Find where the given text appears and provide that cell's center as (x, y) coordinate. 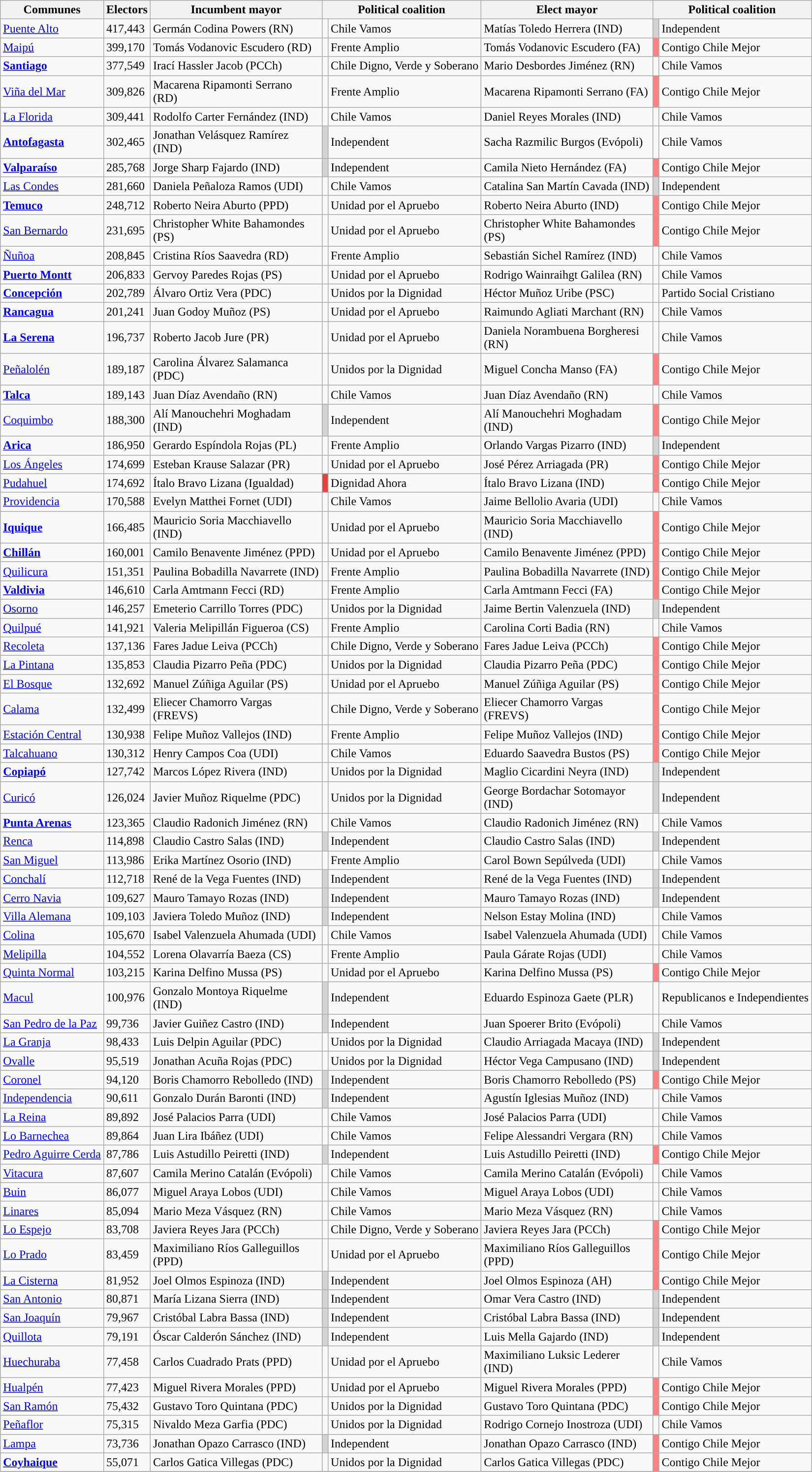
Coquimbo (52, 420)
Catalina San Martín Cavada (IND) (567, 186)
Puente Alto (52, 29)
Rodrigo Cornejo Inostroza (UDI) (567, 1425)
Valdivia (52, 590)
186,950 (127, 446)
Eduardo Espinoza Gaete (PLR) (567, 998)
Punta Arenas (52, 823)
Orlando Vargas Pizarro (IND) (567, 446)
Ítalo Bravo Lizana (Igualdad) (236, 483)
141,921 (127, 628)
Germán Codina Powers (RN) (236, 29)
309,826 (127, 92)
Jorge Sharp Fajardo (IND) (236, 167)
Las Condes (52, 186)
95,519 (127, 1061)
Luis Delpin Aguilar (PDC) (236, 1042)
123,365 (127, 823)
Rodolfo Carter Fernández (IND) (236, 117)
85,094 (127, 1211)
114,898 (127, 841)
Gonzalo Durán Baronti (IND) (236, 1098)
87,607 (127, 1173)
Marcos López Rivera (IND) (236, 772)
146,257 (127, 608)
San Joaquín (52, 1318)
Tomás Vodanovic Escudero (FA) (567, 47)
Elect mayor (567, 10)
174,692 (127, 483)
99,736 (127, 1024)
La Reina (52, 1117)
Valeria Melipillán Figueroa (CS) (236, 628)
100,976 (127, 998)
Hualpén (52, 1387)
Luis Mella Gajardo (IND) (567, 1337)
Santiago (52, 66)
Miguel Concha Manso (FA) (567, 369)
Eduardo Saavedra Bustos (PS) (567, 753)
Peñalolén (52, 369)
Tomás Vodanovic Escudero (RD) (236, 47)
137,136 (127, 646)
Mario Desbordes Jiménez (RN) (567, 66)
109,627 (127, 897)
79,191 (127, 1337)
89,864 (127, 1136)
Ovalle (52, 1061)
Rancagua (52, 312)
Quilpué (52, 628)
Dignidad Ahora (405, 483)
Cristina Ríos Saavedra (RD) (236, 256)
Felipe Alessandri Vergara (RN) (567, 1136)
Colina (52, 935)
Javier Guiñez Castro (IND) (236, 1024)
Héctor Muñoz Uribe (PSC) (567, 293)
Providencia (52, 502)
Boris Chamorro Rebolledo (PS) (567, 1080)
Coronel (52, 1080)
San Antonio (52, 1299)
248,712 (127, 205)
Carla Amtmann Fecci (FA) (567, 590)
208,845 (127, 256)
Renca (52, 841)
Gervoy Paredes Rojas (PS) (236, 274)
Óscar Calderón Sánchez (IND) (236, 1337)
202,789 (127, 293)
73,736 (127, 1443)
Quilicura (52, 571)
188,300 (127, 420)
Juan Lira Ibáñez (UDI) (236, 1136)
Buin (52, 1192)
Omar Vera Castro (IND) (567, 1299)
Quillota (52, 1337)
166,485 (127, 527)
Lampa (52, 1443)
55,071 (127, 1462)
Concepción (52, 293)
189,187 (127, 369)
Nivaldo Meza Garfia (PDC) (236, 1425)
Linares (52, 1211)
130,312 (127, 753)
Roberto Jacob Jure (PR) (236, 338)
Henry Campos Coa (UDI) (236, 753)
Peñaflor (52, 1425)
Pedro Aguirre Cerda (52, 1154)
Talcahuano (52, 753)
George Bordachar Sotomayor (IND) (567, 798)
Viña del Mar (52, 92)
Carol Bown Sepúlveda (UDI) (567, 860)
La Serena (52, 338)
Jonathan Acuña Rojas (PDC) (236, 1061)
Incumbent mayor (236, 10)
206,833 (127, 274)
417,443 (127, 29)
309,441 (127, 117)
Evelyn Matthei Fornet (UDI) (236, 502)
Macul (52, 998)
Partido Social Cristiano (735, 293)
Lorena Olavarría Baeza (CS) (236, 954)
José Pérez Arriagada (PR) (567, 464)
Republicanos e Independientes (735, 998)
Antofagasta (52, 142)
Matías Toledo Herrera (IND) (567, 29)
399,170 (127, 47)
La Granja (52, 1042)
Esteban Krause Salazar (PR) (236, 464)
Javier Muñoz Riquelme (PDC) (236, 798)
Quinta Normal (52, 973)
Electors (127, 10)
135,853 (127, 665)
Roberto Neira Aburto (IND) (567, 205)
94,120 (127, 1080)
Communes (52, 10)
María Lizana Sierra (IND) (236, 1299)
79,967 (127, 1318)
Osorno (52, 608)
Carla Amtmann Fecci (RD) (236, 590)
Boris Chamorro Rebolledo (IND) (236, 1080)
Claudio Arriagada Macaya (IND) (567, 1042)
Álvaro Ortiz Vera (PDC) (236, 293)
Independencia (52, 1098)
Carolina Álvarez Salamanca (PDC) (236, 369)
Daniela Peñaloza Ramos (UDI) (236, 186)
132,692 (127, 684)
Sebastián Sichel Ramírez (IND) (567, 256)
89,892 (127, 1117)
Curicó (52, 798)
77,423 (127, 1387)
Cerro Navia (52, 897)
196,737 (127, 338)
98,433 (127, 1042)
Puerto Montt (52, 274)
Ítalo Bravo Lizana (IND) (567, 483)
San Pedro de la Paz (52, 1024)
Daniela Norambuena Borgheresi (RN) (567, 338)
Macarena Ripamonti Serrano (RD) (236, 92)
86,077 (127, 1192)
Jaime Bellolio Avaria (UDI) (567, 502)
81,952 (127, 1280)
Joel Olmos Espinoza (IND) (236, 1280)
La Pintana (52, 665)
170,588 (127, 502)
231,695 (127, 230)
281,660 (127, 186)
San Ramón (52, 1406)
Gerardo Espíndola Rojas (PL) (236, 446)
Maglio Cicardini Neyra (IND) (567, 772)
Erika Martínez Osorio (IND) (236, 860)
Nelson Estay Molina (IND) (567, 916)
126,024 (127, 798)
Roberto Neira Aburto (PPD) (236, 205)
105,670 (127, 935)
Maximiliano Luksic Lederer (IND) (567, 1362)
San Bernardo (52, 230)
La Cisterna (52, 1280)
El Bosque (52, 684)
189,143 (127, 395)
Rodrigo Wainraihgt Galilea (RN) (567, 274)
Javiera Toledo Muñoz (IND) (236, 916)
87,786 (127, 1154)
132,499 (127, 709)
112,718 (127, 879)
Calama (52, 709)
Copiapó (52, 772)
Camila Nieto Hernández (FA) (567, 167)
Jaime Bertin Valenzuela (IND) (567, 608)
Emeterio Carrillo Torres (PDC) (236, 608)
Daniel Reyes Morales (IND) (567, 117)
Melipilla (52, 954)
Iquique (52, 527)
103,215 (127, 973)
Recoleta (52, 646)
75,432 (127, 1406)
75,315 (127, 1425)
83,459 (127, 1254)
Vitacura (52, 1173)
160,001 (127, 552)
80,871 (127, 1299)
Estación Central (52, 735)
Agustín Iglesias Muñoz (IND) (567, 1098)
San Miguel (52, 860)
83,708 (127, 1229)
Carolina Corti Badia (RN) (567, 628)
151,351 (127, 571)
113,986 (127, 860)
Lo Prado (52, 1254)
77,458 (127, 1362)
Pudahuel (52, 483)
Paula Gárate Rojas (UDI) (567, 954)
130,938 (127, 735)
Lo Espejo (52, 1229)
377,549 (127, 66)
Conchalí (52, 879)
Chillán (52, 552)
Juan Godoy Muñoz (PS) (236, 312)
109,103 (127, 916)
Villa Alemana (52, 916)
Macarena Ripamonti Serrano (FA) (567, 92)
Los Ángeles (52, 464)
Gonzalo Montoya Riquelme (IND) (236, 998)
La Florida (52, 117)
146,610 (127, 590)
Huechuraba (52, 1362)
Jonathan Velásquez Ramírez (IND) (236, 142)
Valparaíso (52, 167)
Juan Spoerer Brito (Evópoli) (567, 1024)
104,552 (127, 954)
90,611 (127, 1098)
302,465 (127, 142)
Raimundo Agliati Marchant (RN) (567, 312)
Joel Olmos Espinoza (AH) (567, 1280)
Sacha Razmilic Burgos (Evópoli) (567, 142)
127,742 (127, 772)
Coyhaique (52, 1462)
Lo Barnechea (52, 1136)
Maipú (52, 47)
174,699 (127, 464)
Temuco (52, 205)
Arica (52, 446)
Carlos Cuadrado Prats (PPD) (236, 1362)
Talca (52, 395)
Irací Hassler Jacob (PCCh) (236, 66)
Ñuñoa (52, 256)
Héctor Vega Campusano (IND) (567, 1061)
201,241 (127, 312)
285,768 (127, 167)
